Identify which cell holds the provided text, then report its [x, y] central coordinate. 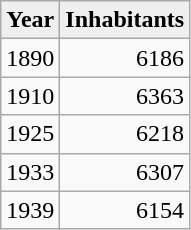
1925 [30, 134]
Year [30, 20]
6218 [125, 134]
1890 [30, 58]
Inhabitants [125, 20]
1933 [30, 172]
6154 [125, 210]
1939 [30, 210]
6363 [125, 96]
6186 [125, 58]
1910 [30, 96]
6307 [125, 172]
